Scan for the cell matching the given text and deliver its [X, Y] coordinate at center. 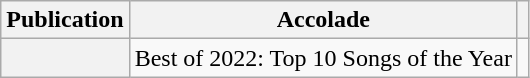
Accolade [323, 20]
Publication [65, 20]
Best of 2022: Top 10 Songs of the Year [323, 58]
